From the cell containing the given text, extract its center point as (X, Y) coordinate. 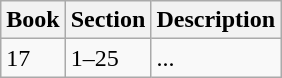
Book (33, 20)
... (216, 58)
Description (216, 20)
17 (33, 58)
Section (108, 20)
1–25 (108, 58)
